Detect which cell encompasses the target text, then output its (X, Y) center coordinate. 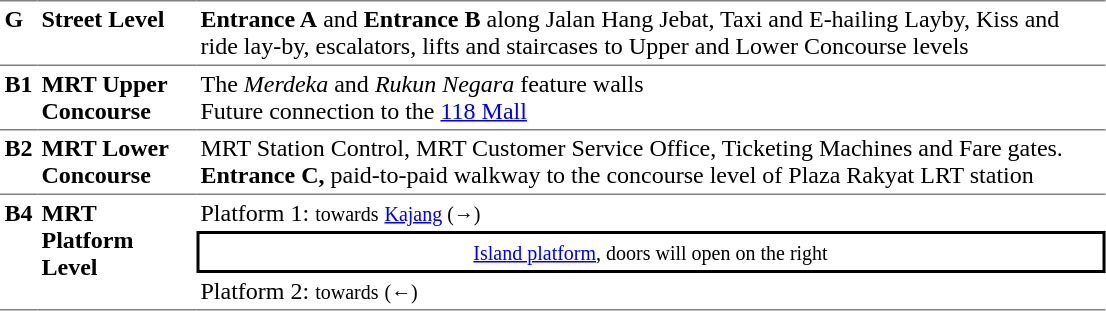
B4 (18, 253)
MRT Upper Concourse (116, 98)
MRT Platform Level (116, 253)
Platform 1: towards Kajang (→) (650, 213)
G (18, 33)
Island platform, doors will open on the right (650, 252)
B1 (18, 98)
Street Level (116, 33)
The Merdeka and Rukun Negara feature wallsFuture connection to the 118 Mall (650, 98)
Platform 2: towards (←) (650, 292)
MRT Lower Concourse (116, 162)
B2 (18, 162)
